Provide the [x, y] coordinate of the cell's center where the given text is located.  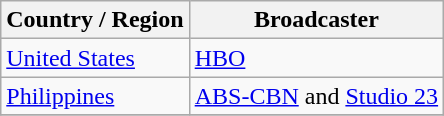
United States [95, 58]
ABS-CBN and Studio 23 [316, 96]
Philippines [95, 96]
Country / Region [95, 20]
Broadcaster [316, 20]
HBO [316, 58]
